Identify which cell holds the provided text, then report its (X, Y) central coordinate. 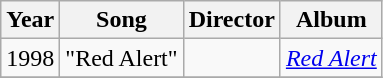
Red Alert (331, 58)
Song (122, 20)
Director (232, 20)
Year (30, 20)
Album (331, 20)
1998 (30, 58)
"Red Alert" (122, 58)
